Output the [X, Y] coordinate of the center of the cell containing the given text.  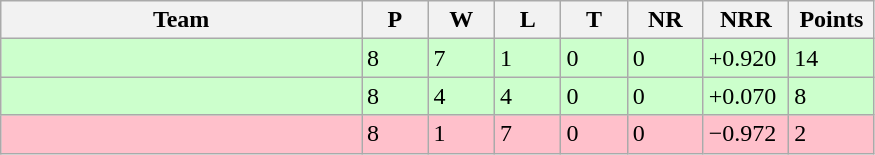
2 [832, 134]
W [461, 20]
−0.972 [746, 134]
+0.070 [746, 96]
NRR [746, 20]
Team [182, 20]
L [527, 20]
NR [665, 20]
T [594, 20]
+0.920 [746, 58]
Points [832, 20]
14 [832, 58]
P [395, 20]
